Pinpoint the cell where the given text exists, returning its [X, Y] midpoint coordinate. 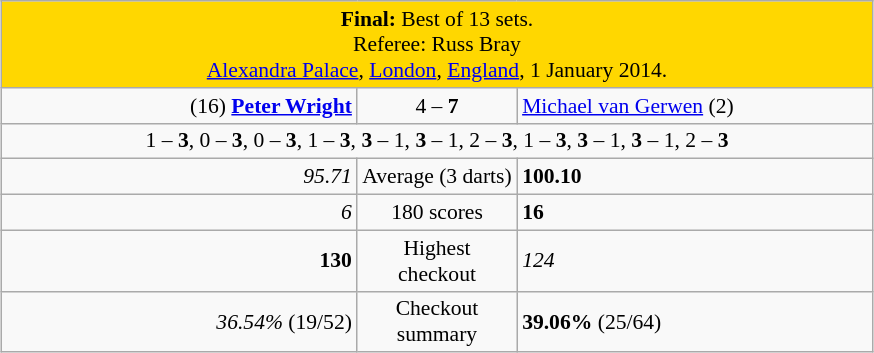
6 [180, 213]
Checkout summary [437, 322]
1 – 3, 0 – 3, 0 – 3, 1 – 3, 3 – 1, 3 – 1, 2 – 3, 1 – 3, 3 – 1, 3 – 1, 2 – 3 [437, 141]
124 [694, 260]
36.54% (19/52) [180, 322]
Final: Best of 13 sets. Referee: Russ Bray Alexandra Palace, London, England, 1 January 2014. [437, 44]
16 [694, 213]
100.10 [694, 177]
Highest checkout [437, 260]
180 scores [437, 213]
Michael van Gerwen (2) [694, 106]
130 [180, 260]
4 – 7 [437, 106]
95.71 [180, 177]
Average (3 darts) [437, 177]
39.06% (25/64) [694, 322]
(16) Peter Wright [180, 106]
